Scan for the cell matching the given text and deliver its (X, Y) coordinate at center. 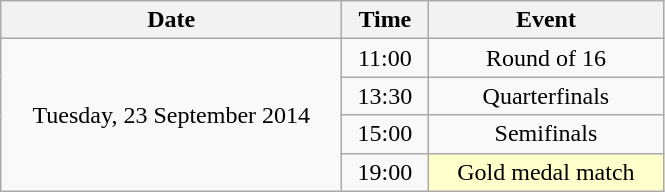
Tuesday, 23 September 2014 (172, 115)
Event (546, 20)
11:00 (385, 58)
Time (385, 20)
Quarterfinals (546, 96)
13:30 (385, 96)
Round of 16 (546, 58)
Gold medal match (546, 172)
19:00 (385, 172)
Semifinals (546, 134)
Date (172, 20)
15:00 (385, 134)
